Search for the cell housing the specified text and yield its [x, y] center coordinate. 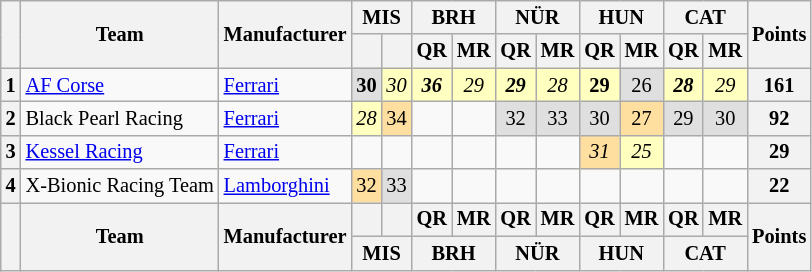
92 [779, 118]
4 [11, 186]
Black Pearl Racing [120, 118]
27 [642, 118]
25 [642, 152]
2 [11, 118]
3 [11, 152]
Kessel Racing [120, 152]
161 [779, 85]
22 [779, 186]
AF Corse [120, 85]
26 [642, 85]
X-Bionic Racing Team [120, 186]
Lamborghini [286, 186]
36 [432, 85]
1 [11, 85]
34 [397, 118]
31 [599, 152]
